Scan for the cell matching the given text and deliver its (x, y) coordinate at center. 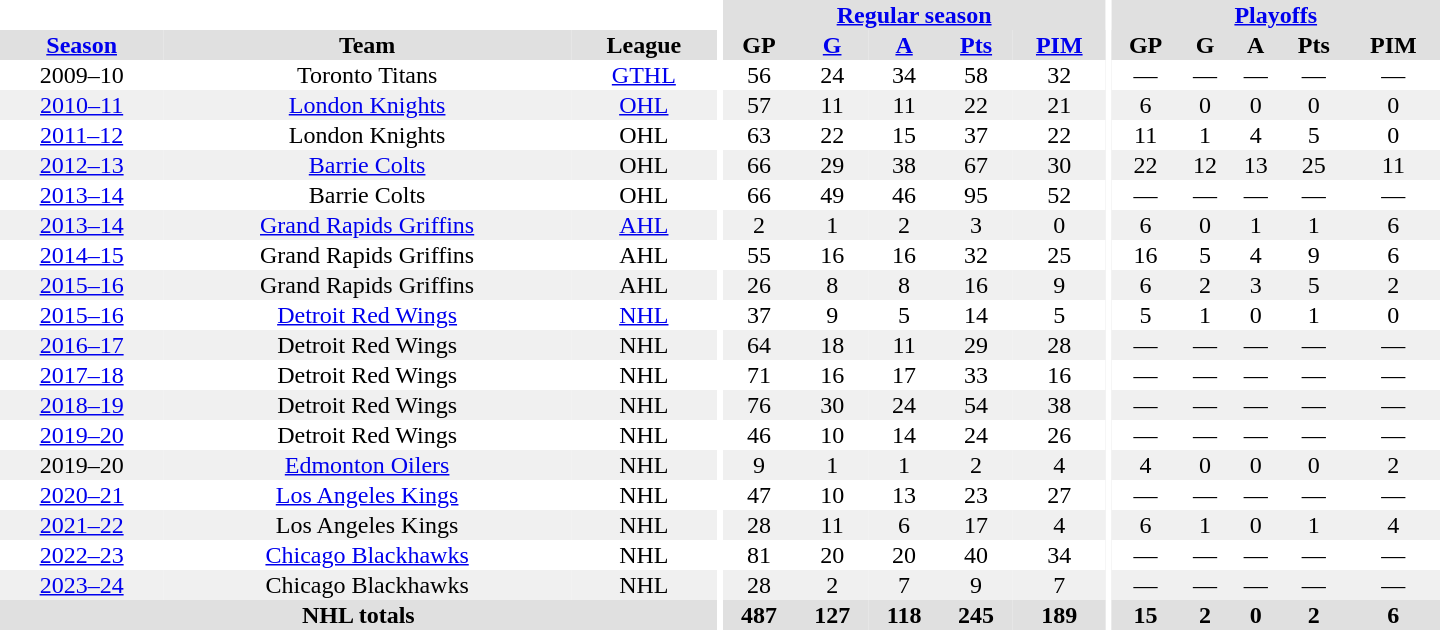
2018–19 (82, 405)
81 (758, 555)
95 (976, 195)
Regular season (914, 15)
Playoffs (1276, 15)
63 (758, 135)
54 (976, 405)
47 (758, 495)
League (644, 45)
Season (82, 45)
12 (1206, 165)
18 (832, 345)
40 (976, 555)
27 (1060, 495)
2010–11 (82, 105)
NHL totals (358, 615)
21 (1060, 105)
33 (976, 375)
71 (758, 375)
2009–10 (82, 75)
245 (976, 615)
2014–15 (82, 255)
57 (758, 105)
49 (832, 195)
2011–12 (82, 135)
23 (976, 495)
58 (976, 75)
2021–22 (82, 525)
55 (758, 255)
2016–17 (82, 345)
2022–23 (82, 555)
127 (832, 615)
Toronto Titans (367, 75)
487 (758, 615)
2020–21 (82, 495)
2017–18 (82, 375)
76 (758, 405)
64 (758, 345)
Team (367, 45)
Edmonton Oilers (367, 465)
189 (1060, 615)
2023–24 (82, 585)
118 (904, 615)
GTHL (644, 75)
67 (976, 165)
56 (758, 75)
2012–13 (82, 165)
52 (1060, 195)
